Identify which cell holds the provided text, then report its (X, Y) central coordinate. 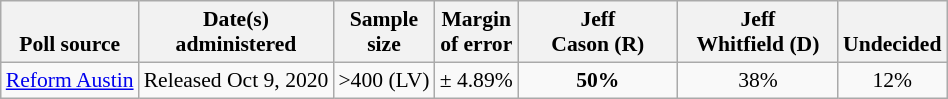
>400 (LV) (384, 80)
JeffCason (R) (598, 32)
Reform Austin (70, 80)
Released Oct 9, 2020 (236, 80)
Samplesize (384, 32)
38% (758, 80)
Poll source (70, 32)
JeffWhitfield (D) (758, 32)
12% (892, 80)
± 4.89% (476, 80)
Undecided (892, 32)
50% (598, 80)
Marginof error (476, 32)
Date(s)administered (236, 32)
